Output the [x, y] coordinate of the center of the cell containing the given text.  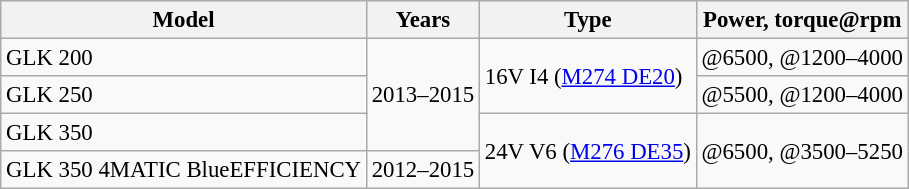
@6500, @3500–5250 [802, 152]
2012–2015 [422, 170]
Type [588, 20]
GLK 350 4MATIC BlueEFFICIENCY [184, 170]
GLK 350 [184, 133]
2013–2015 [422, 96]
24V V6 (M276 DE35) [588, 152]
Years [422, 20]
Power, torque@rpm [802, 20]
@5500, @1200–4000 [802, 95]
16V I4 (M274 DE20) [588, 76]
GLK 200 [184, 58]
Model [184, 20]
@6500, @1200–4000 [802, 58]
GLK 250 [184, 95]
